From the cell containing the given text, extract its center point as [x, y] coordinate. 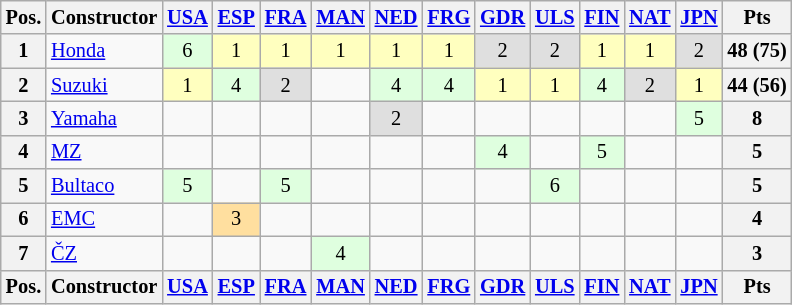
Bultaco [104, 186]
7 [24, 253]
48 (75) [756, 51]
Yamaha [104, 118]
Honda [104, 51]
ČZ [104, 253]
MZ [104, 152]
8 [756, 118]
EMC [104, 219]
Suzuki [104, 85]
44 (56) [756, 85]
